Provide the [X, Y] coordinate of the cell's center where the given text is located.  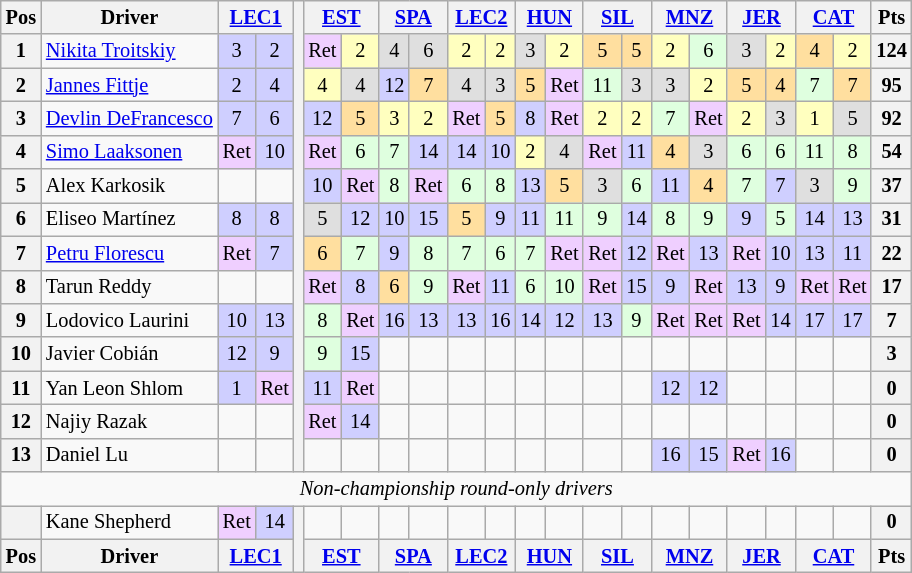
Eliseo Martínez [130, 219]
31 [891, 219]
Non-championship round-only drivers [456, 489]
22 [891, 253]
Alex Karkosik [130, 186]
Tarun Reddy [130, 287]
Petru Florescu [130, 253]
95 [891, 85]
Kane Shepherd [130, 522]
Jannes Fittje [130, 85]
54 [891, 152]
Javier Cobián [130, 354]
Yan Leon Shlom [130, 388]
Lodovico Laurini [130, 320]
Najiy Razak [130, 421]
92 [891, 118]
Devlin DeFrancesco [130, 118]
Daniel Lu [130, 455]
Nikita Troitskiy [130, 51]
Simo Laaksonen [130, 152]
37 [891, 186]
124 [891, 51]
